Return the (x, y) coordinate for the center point of the cell that contains the specified text.  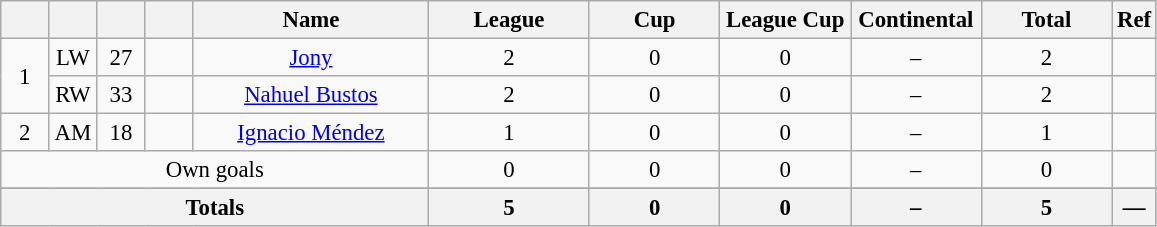
18 (121, 133)
Own goals (215, 170)
RW (73, 95)
AM (73, 133)
Total (1046, 20)
Cup (654, 20)
Nahuel Bustos (311, 95)
Continental (916, 20)
— (1134, 208)
Ref (1134, 20)
League Cup (786, 20)
League (510, 20)
33 (121, 95)
Name (311, 20)
LW (73, 58)
Jony (311, 58)
Totals (215, 208)
Ignacio Méndez (311, 133)
27 (121, 58)
